Pinpoint the cell where the given text exists, returning its (X, Y) midpoint coordinate. 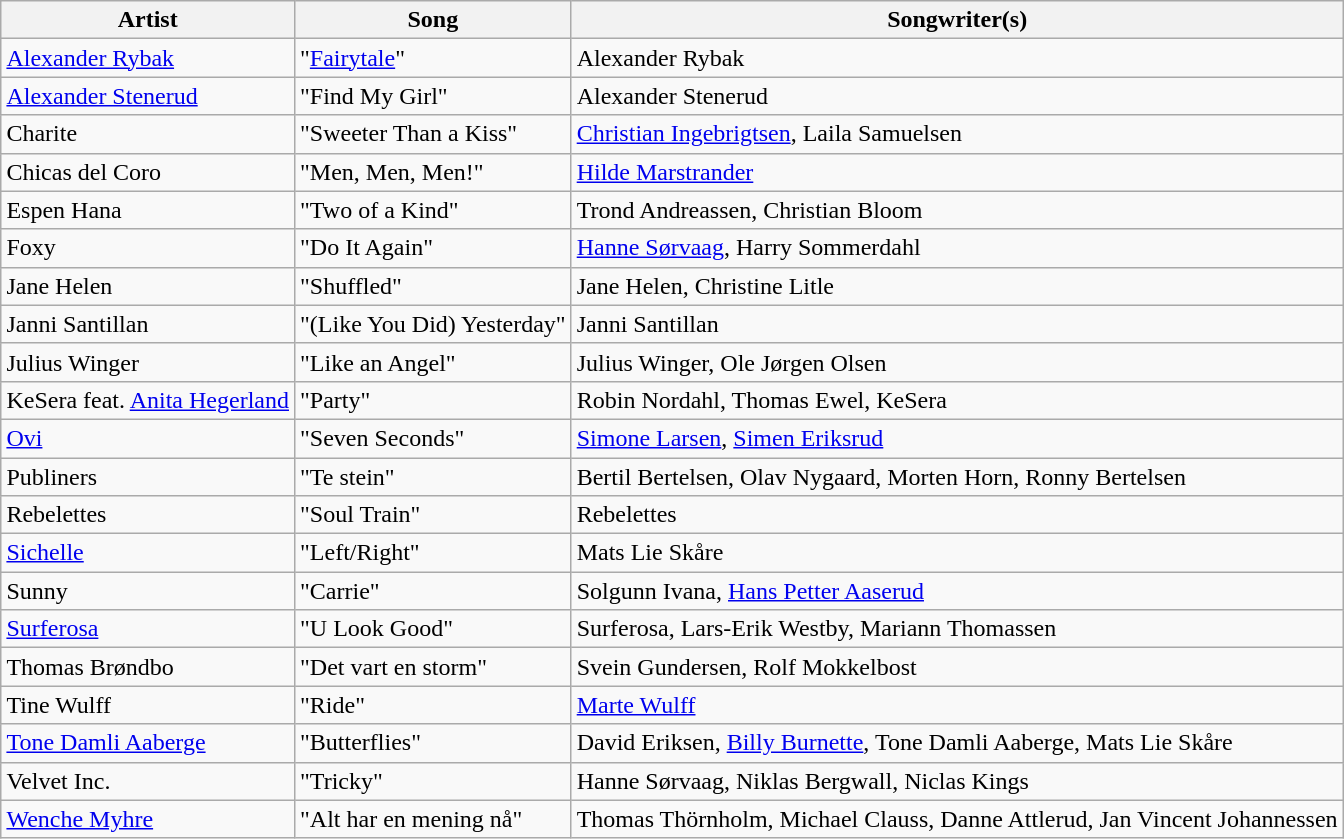
Song (434, 20)
"Party" (434, 400)
"Do It Again" (434, 248)
Bertil Bertelsen, Olav Nygaard, Morten Horn, Ronny Bertelsen (957, 477)
Hilde Marstrander (957, 172)
Espen Hana (148, 210)
Velvet Inc. (148, 781)
Jane Helen (148, 286)
"Alt har en mening nå" (434, 819)
"Carrie" (434, 591)
Publiners (148, 477)
Mats Lie Skåre (957, 553)
"Like an Angel" (434, 362)
"Soul Train" (434, 515)
"Men, Men, Men!" (434, 172)
"Det vart en storm" (434, 667)
"Left/Right" (434, 553)
Thomas Thörnholm, Michael Clauss, Danne Attlerud, Jan Vincent Johannessen (957, 819)
David Eriksen, Billy Burnette, Tone Damli Aaberge, Mats Lie Skåre (957, 743)
Tine Wulff (148, 705)
"(Like You Did) Yesterday" (434, 324)
"Fairytale" (434, 58)
Charite (148, 134)
Sichelle (148, 553)
"Ride" (434, 705)
Artist (148, 20)
"Butterflies" (434, 743)
Marte Wulff (957, 705)
"Two of a Kind" (434, 210)
Simone Larsen, Simen Eriksrud (957, 438)
Trond Andreassen, Christian Bloom (957, 210)
"Te stein" (434, 477)
"Sweeter Than a Kiss" (434, 134)
Foxy (148, 248)
Sunny (148, 591)
Ovi (148, 438)
"Seven Seconds" (434, 438)
Surferosa (148, 629)
KeSera feat. Anita Hegerland (148, 400)
Chicas del Coro (148, 172)
Solgunn Ivana, Hans Petter Aaserud (957, 591)
Svein Gundersen, Rolf Mokkelbost (957, 667)
"U Look Good" (434, 629)
Jane Helen, Christine Litle (957, 286)
Hanne Sørvaag, Harry Sommerdahl (957, 248)
Christian Ingebrigtsen, Laila Samuelsen (957, 134)
Wenche Myhre (148, 819)
Thomas Brøndbo (148, 667)
"Find My Girl" (434, 96)
Robin Nordahl, Thomas Ewel, KeSera (957, 400)
Tone Damli Aaberge (148, 743)
Julius Winger (148, 362)
"Shuffled" (434, 286)
Songwriter(s) (957, 20)
Hanne Sørvaag, Niklas Bergwall, Niclas Kings (957, 781)
"Tricky" (434, 781)
Julius Winger, Ole Jørgen Olsen (957, 362)
Surferosa, Lars-Erik Westby, Mariann Thomassen (957, 629)
